Extract the [X, Y] coordinate from the center of the cell holding the provided text.  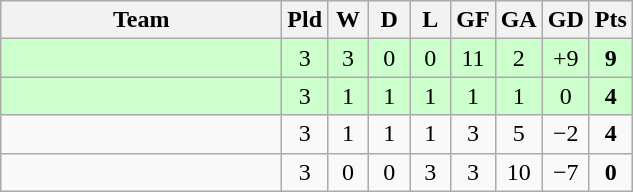
W [348, 20]
11 [473, 58]
5 [518, 134]
9 [610, 58]
Pld [305, 20]
GA [518, 20]
+9 [566, 58]
−7 [566, 172]
L [430, 20]
Pts [610, 20]
GD [566, 20]
2 [518, 58]
−2 [566, 134]
D [390, 20]
GF [473, 20]
10 [518, 172]
Team [142, 20]
